Scan for the cell matching the given text and deliver its (x, y) coordinate at center. 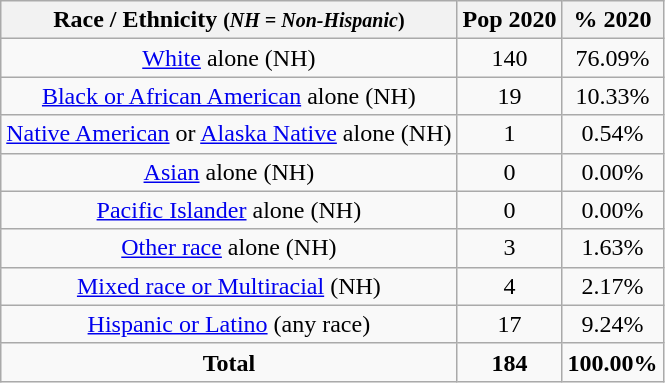
Other race alone (NH) (229, 248)
17 (510, 324)
9.24% (612, 324)
Hispanic or Latino (any race) (229, 324)
0.54% (612, 134)
Native American or Alaska Native alone (NH) (229, 134)
Pop 2020 (510, 20)
19 (510, 96)
Asian alone (NH) (229, 172)
% 2020 (612, 20)
4 (510, 286)
Mixed race or Multiracial (NH) (229, 286)
Black or African American alone (NH) (229, 96)
1 (510, 134)
1.63% (612, 248)
184 (510, 362)
Total (229, 362)
Race / Ethnicity (NH = Non-Hispanic) (229, 20)
100.00% (612, 362)
10.33% (612, 96)
White alone (NH) (229, 58)
3 (510, 248)
2.17% (612, 286)
76.09% (612, 58)
Pacific Islander alone (NH) (229, 210)
140 (510, 58)
